Extract the (x, y) coordinate from the center of the cell holding the provided text.  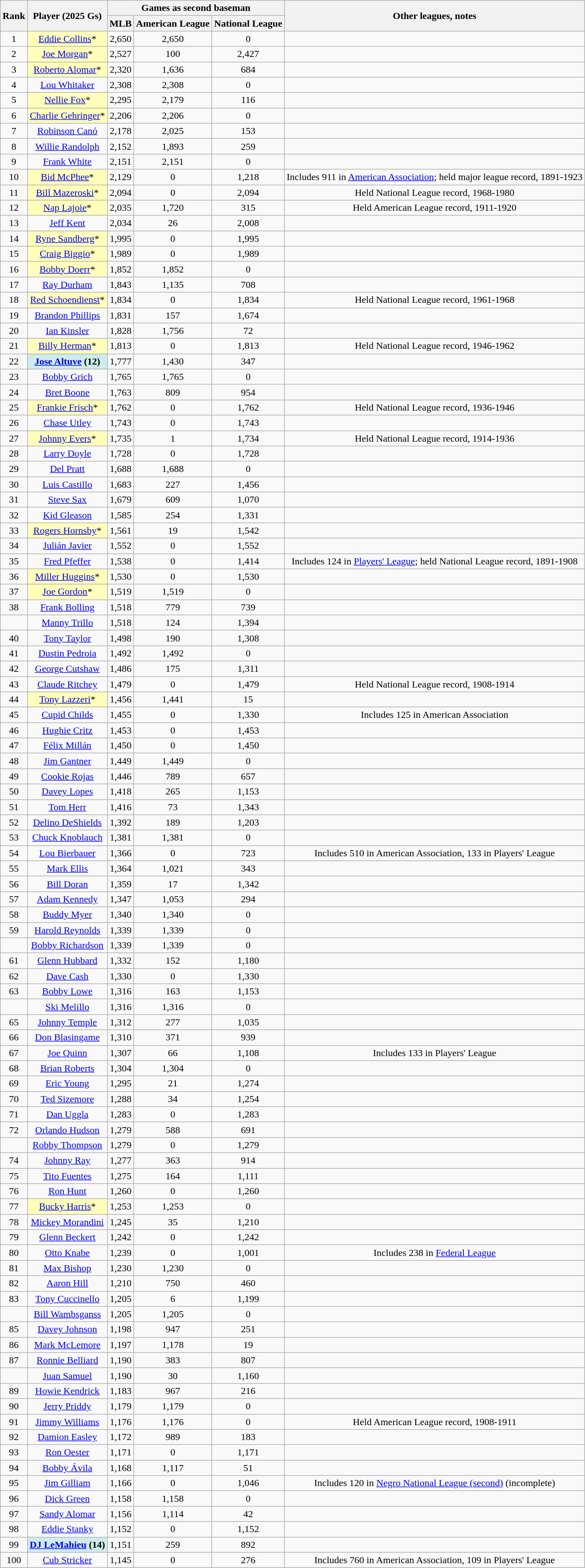
254 (173, 515)
99 (14, 1545)
Cookie Rojas (67, 776)
47 (14, 746)
Chase Utley (67, 423)
22 (14, 361)
32 (14, 515)
1,178 (173, 1345)
Glenn Beckert (67, 1237)
Davey Lopes (67, 792)
2,320 (121, 69)
48 (14, 761)
Ray Durham (67, 285)
1,160 (248, 1375)
65 (14, 1022)
1,203 (248, 822)
National League (248, 23)
164 (173, 1176)
63 (14, 992)
1,446 (121, 776)
Held National League record, 1908-1914 (435, 684)
1,288 (121, 1099)
Bobby Lowe (67, 992)
Billy Herman* (67, 346)
2,152 (121, 146)
Nap Lajoie* (67, 208)
1,843 (121, 285)
92 (14, 1437)
1,180 (248, 961)
190 (173, 638)
Luis Castillo (67, 484)
1,416 (121, 807)
Julián Javier (67, 546)
739 (248, 607)
Dave Cash (67, 976)
Held National League record, 1968-1980 (435, 193)
80 (14, 1253)
38 (14, 607)
74 (14, 1160)
1,366 (121, 853)
1,307 (121, 1053)
87 (14, 1360)
1,441 (173, 700)
1,312 (121, 1022)
1,561 (121, 530)
89 (14, 1391)
153 (248, 131)
37 (14, 592)
1,394 (248, 623)
779 (173, 607)
Bill Mazeroski* (67, 193)
67 (14, 1053)
Charlie Gehringer* (67, 115)
750 (173, 1283)
94 (14, 1468)
Bid McPhee* (67, 177)
892 (248, 1545)
1,172 (121, 1437)
Includes 238 in Federal League (435, 1253)
Claude Ritchey (67, 684)
86 (14, 1345)
79 (14, 1237)
50 (14, 792)
68 (14, 1068)
175 (173, 669)
1,734 (248, 438)
789 (173, 776)
3 (14, 69)
807 (248, 1360)
Rogers Hornsby* (67, 530)
Delino DeShields (67, 822)
227 (173, 484)
Bobby Ávila (67, 1468)
954 (248, 392)
Includes 911 in American Association; held major league record, 1891-1923 (435, 177)
1,021 (173, 868)
91 (14, 1421)
55 (14, 868)
Don Blasingame (67, 1038)
1,218 (248, 177)
76 (14, 1191)
Adam Kennedy (67, 899)
Brian Roberts (67, 1068)
1,274 (248, 1084)
Bobby Doerr* (67, 269)
2,527 (121, 54)
46 (14, 730)
1,310 (121, 1038)
Craig Biggio* (67, 254)
Johnny Evers* (67, 438)
Larry Doyle (67, 454)
939 (248, 1038)
989 (173, 1437)
Otto Knabe (67, 1253)
Orlando Hudson (67, 1130)
Fred Pfeffer (67, 561)
Ron Hunt (67, 1191)
1,331 (248, 515)
Johnny Ray (67, 1160)
82 (14, 1283)
Jimmy Williams (67, 1421)
Max Bishop (67, 1268)
Tony Taylor (67, 638)
2,034 (121, 223)
58 (14, 914)
90 (14, 1406)
52 (14, 822)
Kid Gleason (67, 515)
1,046 (248, 1483)
Includes 510 in American Association, 133 in Players' League (435, 853)
Held American League record, 1911-1920 (435, 208)
Frank White (67, 161)
Red Schoendienst* (67, 300)
Bret Boone (67, 392)
Félix Millán (67, 746)
691 (248, 1130)
Includes 125 in American Association (435, 715)
Tony Cuccinello (67, 1299)
216 (248, 1391)
Cub Stricker (67, 1560)
Held National League record, 1914-1936 (435, 438)
Howie Kendrick (67, 1391)
Ron Oester (67, 1453)
Robby Thompson (67, 1145)
251 (248, 1329)
Bobby Richardson (67, 945)
1,720 (173, 208)
Harold Reynolds (67, 930)
Held National League record, 1961-1968 (435, 300)
Davey Johnson (67, 1329)
69 (14, 1084)
Games as second baseman (196, 8)
1,254 (248, 1099)
1,364 (121, 868)
276 (248, 1560)
62 (14, 976)
78 (14, 1222)
28 (14, 454)
684 (248, 69)
1,156 (121, 1514)
723 (248, 853)
1,035 (248, 1022)
1,053 (173, 899)
96 (14, 1499)
2,129 (121, 177)
914 (248, 1160)
1,347 (121, 899)
Jeff Kent (67, 223)
1,831 (121, 315)
2,025 (173, 131)
45 (14, 715)
1,308 (248, 638)
Cupid Childs (67, 715)
1,070 (248, 500)
Miller Huggins* (67, 576)
54 (14, 853)
1,199 (248, 1299)
116 (248, 100)
1,332 (121, 961)
24 (14, 392)
189 (173, 822)
Includes 133 in Players' League (435, 1053)
1,542 (248, 530)
Bill Doran (67, 884)
Jose Altuve (12) (67, 361)
Mickey Morandini (67, 1222)
5 (14, 100)
83 (14, 1299)
Joe Morgan* (67, 54)
1,114 (173, 1514)
Dan Uggla (67, 1114)
73 (173, 807)
Bill Wambsganss (67, 1314)
Mark McLemore (67, 1345)
157 (173, 315)
20 (14, 331)
Brandon Phillips (67, 315)
383 (173, 1360)
George Cutshaw (67, 669)
Eddie Stanky (67, 1529)
1,828 (121, 331)
1,342 (248, 884)
95 (14, 1483)
1,636 (173, 69)
Mark Ellis (67, 868)
98 (14, 1529)
Held National League record, 1946-1962 (435, 346)
Player (2025 Gs) (67, 16)
16 (14, 269)
Joe Quinn (67, 1053)
59 (14, 930)
Jim Gantner (67, 761)
97 (14, 1514)
1,197 (121, 1345)
13 (14, 223)
2,295 (121, 100)
2,008 (248, 223)
Johnny Temple (67, 1022)
40 (14, 638)
343 (248, 868)
Ski Melillo (67, 1007)
Willie Randolph (67, 146)
Eric Young (67, 1084)
41 (14, 653)
1,763 (121, 392)
1,166 (121, 1483)
Tony Lazzeri* (67, 700)
1,359 (121, 884)
27 (14, 438)
Del Pratt (67, 469)
25 (14, 407)
American League (173, 23)
70 (14, 1099)
MLB (121, 23)
124 (173, 623)
2,178 (121, 131)
Ronnie Belliard (67, 1360)
Frankie Frisch* (67, 407)
Dustin Pedroia (67, 653)
588 (173, 1130)
12 (14, 208)
4 (14, 85)
75 (14, 1176)
1,498 (121, 638)
265 (173, 792)
56 (14, 884)
10 (14, 177)
1,108 (248, 1053)
29 (14, 469)
7 (14, 131)
1,430 (173, 361)
152 (173, 961)
1,135 (173, 285)
809 (173, 392)
Steve Sax (67, 500)
Lou Bierbauer (67, 853)
1,756 (173, 331)
36 (14, 576)
Ted Sizemore (67, 1099)
1,239 (121, 1253)
1,392 (121, 822)
708 (248, 285)
657 (248, 776)
Held American League record, 1908-1911 (435, 1421)
61 (14, 961)
1,538 (121, 561)
Tom Herr (67, 807)
163 (173, 992)
57 (14, 899)
Includes 120 in Negro National League (second) (incomplete) (435, 1483)
Sandy Alomar (67, 1514)
Jerry Priddy (67, 1406)
1,679 (121, 500)
1,486 (121, 669)
183 (248, 1437)
8 (14, 146)
Frank Bolling (67, 607)
1,343 (248, 807)
1,198 (121, 1329)
53 (14, 838)
1,001 (248, 1253)
1,245 (121, 1222)
1,111 (248, 1176)
81 (14, 1268)
Ian Kinsler (67, 331)
1,585 (121, 515)
Jim Gilliam (67, 1483)
Aaron Hill (67, 1283)
2,179 (173, 100)
1,893 (173, 146)
Ryne Sandberg* (67, 239)
1,418 (121, 792)
44 (14, 700)
315 (248, 208)
Bobby Grich (67, 377)
DJ LeMahieu (14) (67, 1545)
1,117 (173, 1468)
Buddy Myer (67, 914)
Rank (14, 16)
371 (173, 1038)
1,311 (248, 669)
Nellie Fox* (67, 100)
31 (14, 500)
460 (248, 1283)
609 (173, 500)
1,151 (121, 1545)
1,414 (248, 561)
Other leagues, notes (435, 16)
Includes 760 in American Association, 109 in Players' League (435, 1560)
Manny Trillo (67, 623)
947 (173, 1329)
363 (173, 1160)
1,277 (121, 1160)
Eddie Collins* (67, 39)
85 (14, 1329)
967 (173, 1391)
Damion Easley (67, 1437)
71 (14, 1114)
1,275 (121, 1176)
Robinson Canó (67, 131)
Joe Gordon* (67, 592)
43 (14, 684)
1,295 (121, 1084)
18 (14, 300)
1,674 (248, 315)
1,777 (121, 361)
1,145 (121, 1560)
1,455 (121, 715)
Tito Fuentes (67, 1176)
33 (14, 530)
277 (173, 1022)
1,183 (121, 1391)
2,035 (121, 208)
Lou Whitaker (67, 85)
1,735 (121, 438)
294 (248, 899)
2 (14, 54)
23 (14, 377)
Juan Samuel (67, 1375)
1,168 (121, 1468)
Includes 124 in Players' League; held National League record, 1891-1908 (435, 561)
347 (248, 361)
1,683 (121, 484)
2,427 (248, 54)
Chuck Knoblauch (67, 838)
77 (14, 1207)
49 (14, 776)
Dick Green (67, 1499)
14 (14, 239)
Bucky Harris* (67, 1207)
Held National League record, 1936-1946 (435, 407)
93 (14, 1453)
Roberto Alomar* (67, 69)
Hughie Critz (67, 730)
9 (14, 161)
Glenn Hubbard (67, 961)
11 (14, 193)
